Search for the cell housing the specified text and yield its [X, Y] center coordinate. 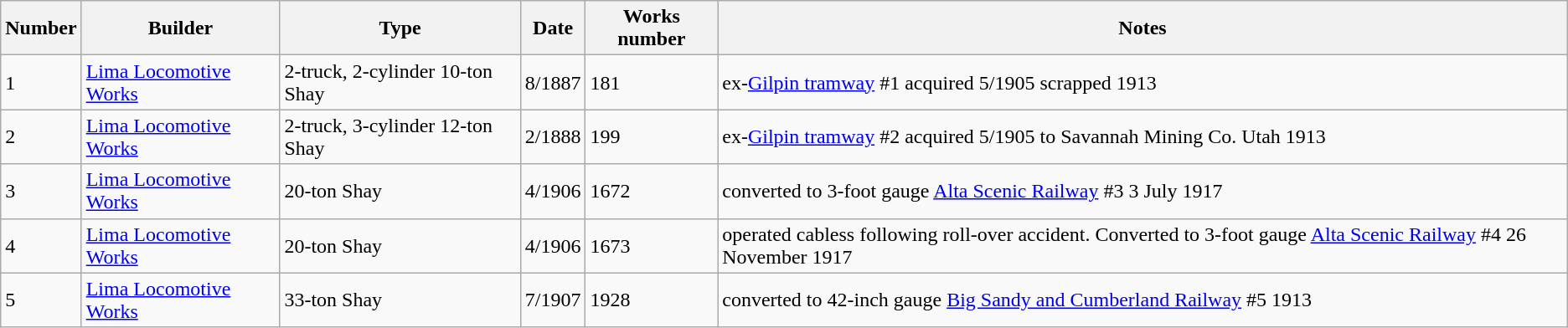
Type [400, 28]
3 [41, 191]
199 [652, 137]
converted to 3-foot gauge Alta Scenic Railway #3 3 July 1917 [1142, 191]
1928 [652, 300]
4 [41, 246]
8/1887 [553, 82]
ex-Gilpin tramway #1 acquired 5/1905 scrapped 1913 [1142, 82]
5 [41, 300]
Works number [652, 28]
ex-Gilpin tramway #2 acquired 5/1905 to Savannah Mining Co. Utah 1913 [1142, 137]
Notes [1142, 28]
1672 [652, 191]
Date [553, 28]
2-truck, 3-cylinder 12-ton Shay [400, 137]
1 [41, 82]
33-ton Shay [400, 300]
operated cabless following roll-over accident. Converted to 3-foot gauge Alta Scenic Railway #4 26 November 1917 [1142, 246]
Number [41, 28]
2 [41, 137]
181 [652, 82]
2/1888 [553, 137]
1673 [652, 246]
2-truck, 2-cylinder 10-ton Shay [400, 82]
Builder [181, 28]
7/1907 [553, 300]
converted to 42-inch gauge Big Sandy and Cumberland Railway #5 1913 [1142, 300]
